For the text-containing cell, return its midpoint in (x, y) coordinate format. 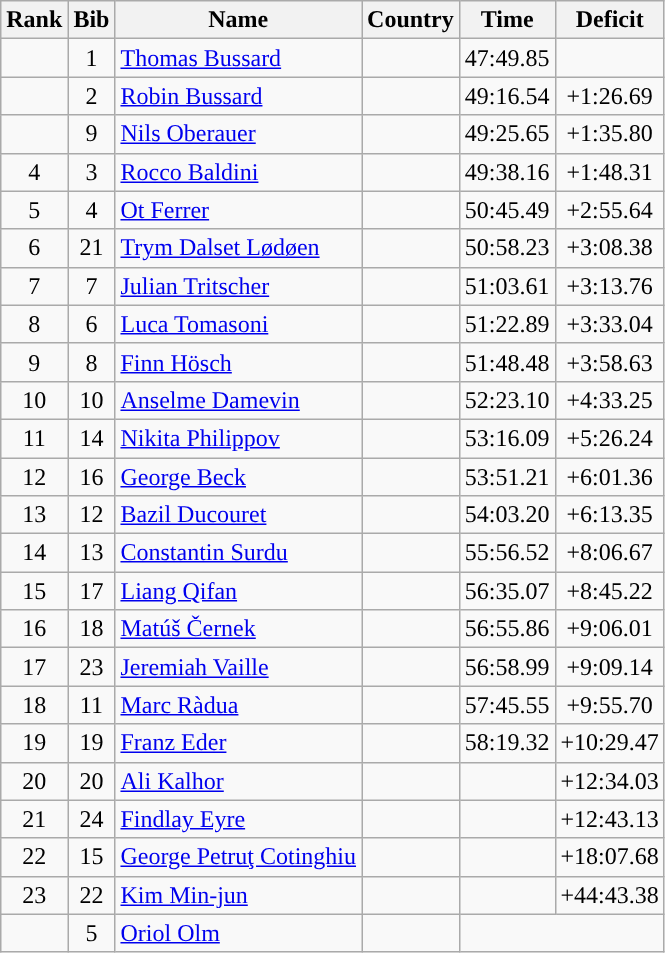
George Beck (238, 477)
+3:08.38 (610, 248)
Oriol Olm (238, 933)
+9:09.14 (610, 667)
+8:45.22 (610, 591)
Rank (34, 20)
Trym Dalset Lødøen (238, 248)
51:22.89 (507, 324)
Jeremiah Vaille (238, 667)
57:45.55 (507, 705)
Julian Tritscher (238, 286)
+3:33.04 (610, 324)
49:38.16 (507, 172)
Anselme Damevin (238, 400)
+3:58.63 (610, 362)
Rocco Baldini (238, 172)
56:58.99 (507, 667)
49:25.65 (507, 134)
+12:34.03 (610, 781)
53:51.21 (507, 477)
Matúš Černek (238, 629)
Ot Ferrer (238, 210)
Bazil Ducouret (238, 515)
+4:33.25 (610, 400)
+44:43.38 (610, 895)
47:49.85 (507, 58)
+18:07.68 (610, 857)
Ali Kalhor (238, 781)
+6:01.36 (610, 477)
51:03.61 (507, 286)
50:45.49 (507, 210)
+1:35.80 (610, 134)
+1:48.31 (610, 172)
Robin Bussard (238, 96)
+5:26.24 (610, 438)
52:23.10 (507, 400)
Name (238, 20)
1 (92, 58)
Time (507, 20)
+9:55.70 (610, 705)
Findlay Eyre (238, 819)
56:55.86 (507, 629)
51:48.48 (507, 362)
3 (92, 172)
Kim Min-jun (238, 895)
Bib (92, 20)
Luca Tomasoni (238, 324)
+3:13.76 (610, 286)
+6:13.35 (610, 515)
Marc Ràdua (238, 705)
49:16.54 (507, 96)
Thomas Bussard (238, 58)
Franz Eder (238, 743)
Nikita Philippov (238, 438)
24 (92, 819)
50:58.23 (507, 248)
+2:55.64 (610, 210)
Deficit (610, 20)
Nils Oberauer (238, 134)
54:03.20 (507, 515)
Finn Hösch (238, 362)
Liang Qifan (238, 591)
+1:26.69 (610, 96)
2 (92, 96)
Constantin Surdu (238, 553)
+8:06.67 (610, 553)
+10:29.47 (610, 743)
53:16.09 (507, 438)
56:35.07 (507, 591)
+9:06.01 (610, 629)
+12:43.13 (610, 819)
Country (411, 20)
58:19.32 (507, 743)
55:56.52 (507, 553)
George Petruţ Cotinghiu (238, 857)
